For the text-containing cell, return its midpoint in [X, Y] coordinate format. 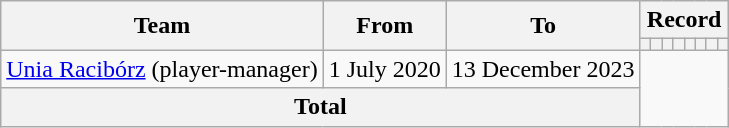
Team [162, 26]
Record [684, 20]
Unia Racibórz (player-manager) [162, 69]
Total [320, 107]
To [543, 26]
13 December 2023 [543, 69]
From [384, 26]
1 July 2020 [384, 69]
